Output the (X, Y) coordinate of the center of the cell containing the given text.  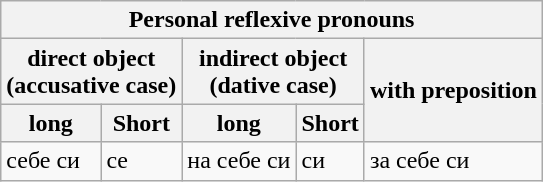
за cебе си (453, 161)
себе си (51, 161)
direct object(accusative case) (92, 72)
си (330, 161)
на себе си (239, 161)
with preposition (453, 90)
се (142, 161)
Personal reflexive pronouns (272, 20)
indirect object(dative case) (274, 72)
